Capture the cell that displays the provided text and extract its [X, Y] central coordinate. 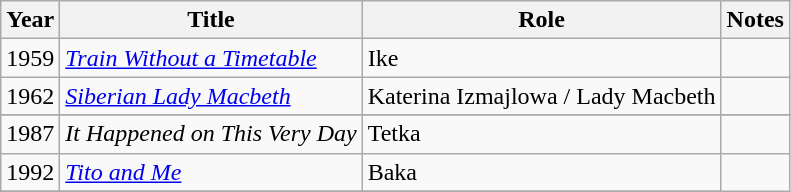
Train Without a Timetable [211, 58]
Role [542, 20]
1962 [30, 96]
Notes [755, 20]
1992 [30, 172]
Katerina Izmajlowa / Lady Macbeth [542, 96]
Baka [542, 172]
Tito and Me [211, 172]
Year [30, 20]
Title [211, 20]
1987 [30, 134]
Ike [542, 58]
Tetka [542, 134]
Siberian Lady Macbeth [211, 96]
It Happened on This Very Day [211, 134]
1959 [30, 58]
